Locate the cell with the specified text and output its (x, y) center coordinate. 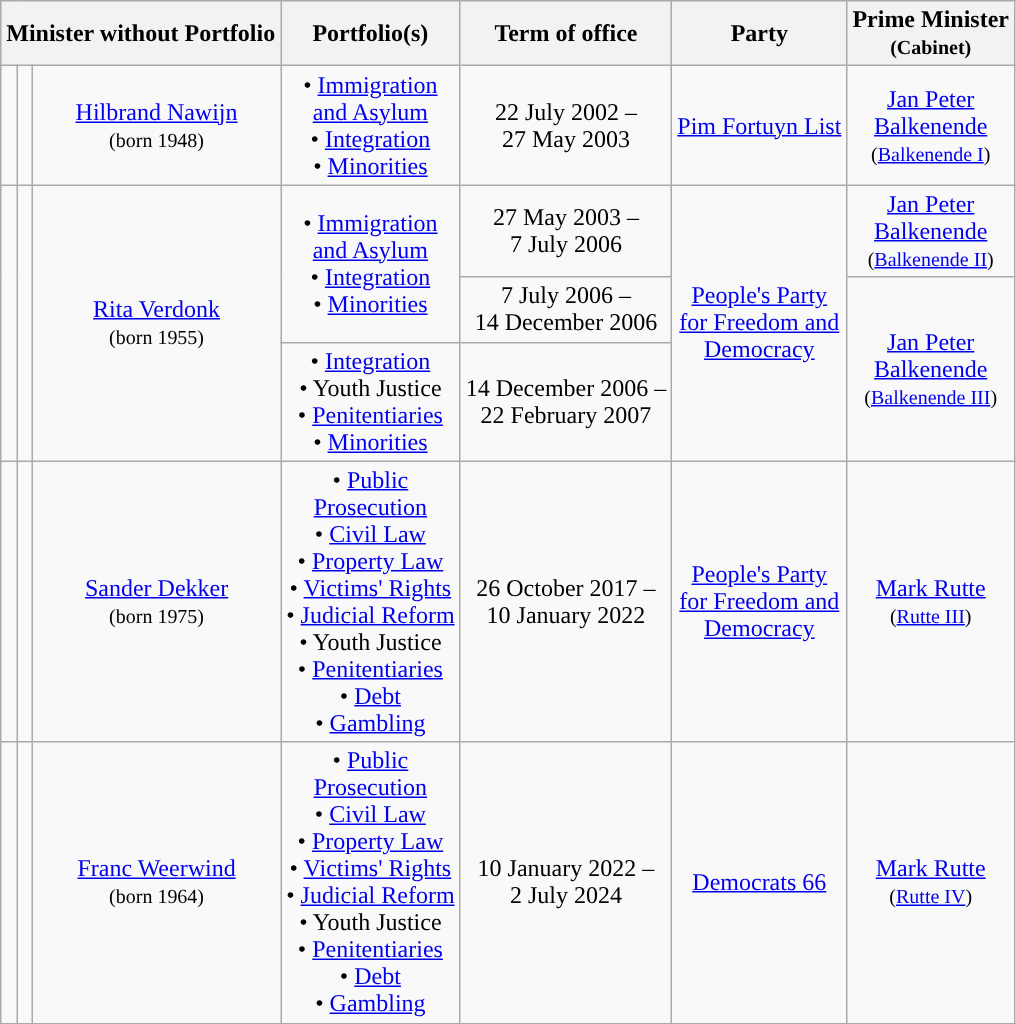
26 October 2017 – 10 January 2022 (566, 602)
10 January 2022 – 2 July 2024 (566, 882)
Sander Dekker (born 1975) (156, 602)
Democrats 66 (760, 882)
Mark Rutte (Rutte IV) (931, 882)
14 December 2006 – 22 February 2007 (566, 402)
7 July 2006 – 14 December 2006 (566, 310)
Prime Minister (Cabinet) (931, 34)
• Integration • Youth Justice • Penitentiaries • Minorities (370, 402)
Hilbrand Nawijn (born 1948) (156, 126)
Pim Fortuyn List (760, 126)
22 July 2002 – 27 May 2003 (566, 126)
Term of office (566, 34)
Party (760, 34)
Rita Verdonk (born 1955) (156, 323)
Jan Peter Balkenende (Balkenende II) (931, 231)
Portfolio(s) (370, 34)
Mark Rutte (Rutte III) (931, 602)
Minister without Portfolio (141, 34)
Franc Weerwind (born 1964) (156, 882)
Jan Peter Balkenende (Balkenende I) (931, 126)
27 May 2003 – 7 July 2006 (566, 231)
Jan Peter Balkenende (Balkenende III) (931, 369)
